Provide the [x, y] coordinate of the cell's center where the given text is located.  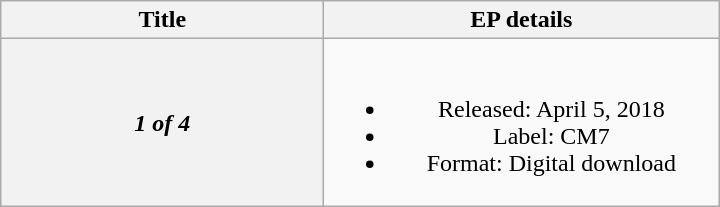
Title [162, 20]
EP details [522, 20]
Released: April 5, 2018Label: CM7Format: Digital download [522, 122]
1 of 4 [162, 122]
